Search for the cell housing the specified text and yield its [X, Y] center coordinate. 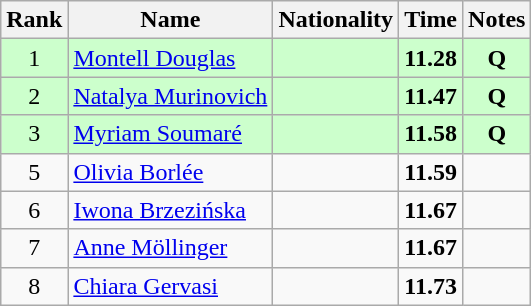
11.59 [431, 172]
11.28 [431, 58]
Myriam Soumaré [170, 134]
Notes [497, 20]
Nationality [336, 20]
Time [431, 20]
11.47 [431, 96]
Anne Möllinger [170, 248]
Rank [34, 20]
7 [34, 248]
Chiara Gervasi [170, 286]
3 [34, 134]
11.58 [431, 134]
6 [34, 210]
2 [34, 96]
Montell Douglas [170, 58]
Olivia Borlée [170, 172]
1 [34, 58]
5 [34, 172]
Iwona Brzezińska [170, 210]
11.73 [431, 286]
Natalya Murinovich [170, 96]
Name [170, 20]
8 [34, 286]
